Locate the cell with the specified text and output its (x, y) center coordinate. 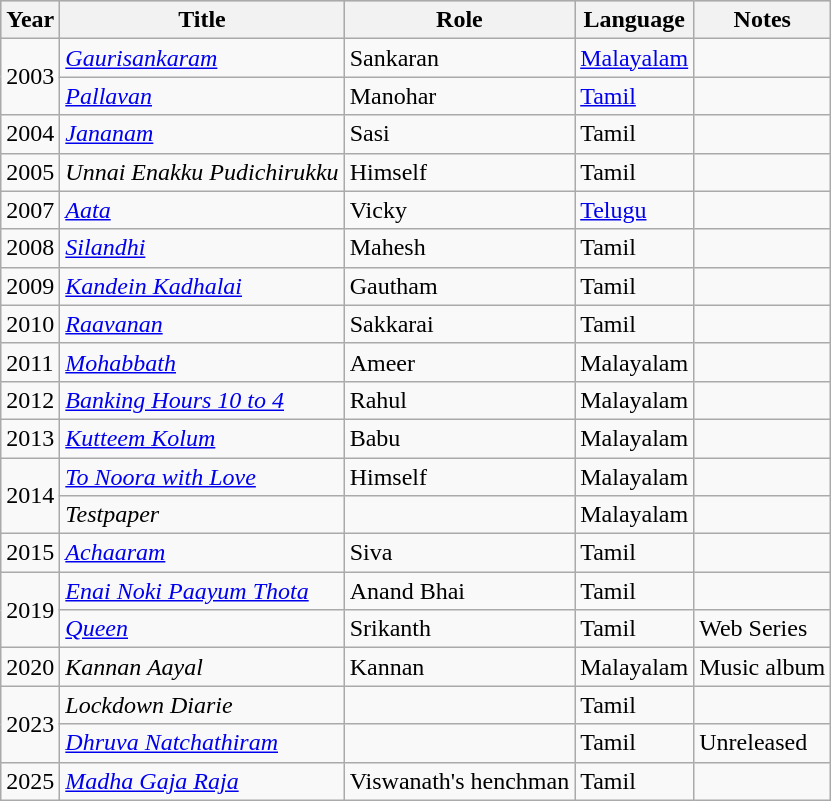
2008 (30, 248)
Unreleased (762, 743)
Notes (762, 20)
Web Series (762, 629)
Pallavan (202, 96)
Lockdown Diarie (202, 705)
Babu (460, 438)
Gaurisankaram (202, 58)
Telugu (634, 210)
Gautham (460, 286)
2010 (30, 324)
2003 (30, 77)
Unnai Enakku Pudichirukku (202, 172)
2014 (30, 496)
Siva (460, 553)
2013 (30, 438)
2004 (30, 134)
Music album (762, 667)
Anand Bhai (460, 591)
Raavanan (202, 324)
Banking Hours 10 to 4 (202, 400)
Manohar (460, 96)
2012 (30, 400)
Jananam (202, 134)
Vicky (460, 210)
Sasi (460, 134)
Sankaran (460, 58)
Madha Gaja Raja (202, 781)
Viswanath's henchman (460, 781)
Kutteem Kolum (202, 438)
2009 (30, 286)
Language (634, 20)
Enai Noki Paayum Thota (202, 591)
2015 (30, 553)
Sakkarai (460, 324)
2005 (30, 172)
Silandhi (202, 248)
Mohabbath (202, 362)
2007 (30, 210)
Kannan (460, 667)
To Noora with Love (202, 477)
Kandein Kadhalai (202, 286)
Achaaram (202, 553)
Aata (202, 210)
2023 (30, 724)
2011 (30, 362)
Year (30, 20)
2019 (30, 610)
Rahul (460, 400)
2020 (30, 667)
2025 (30, 781)
Testpaper (202, 515)
Kannan Aayal (202, 667)
Queen (202, 629)
Title (202, 20)
Dhruva Natchathiram (202, 743)
Role (460, 20)
Srikanth (460, 629)
Ameer (460, 362)
Mahesh (460, 248)
